Extract the (X, Y) coordinate from the center of the cell holding the provided text.  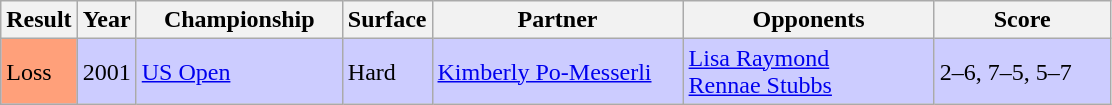
Kimberly Po-Messerli (558, 72)
2001 (106, 72)
US Open (239, 72)
Year (106, 20)
Partner (558, 20)
Lisa Raymond Rennae Stubbs (808, 72)
Result (39, 20)
Championship (239, 20)
Opponents (808, 20)
Loss (39, 72)
2–6, 7–5, 5–7 (1022, 72)
Hard (387, 72)
Score (1022, 20)
Surface (387, 20)
